Return (x, y) of the center of cell containing provided text 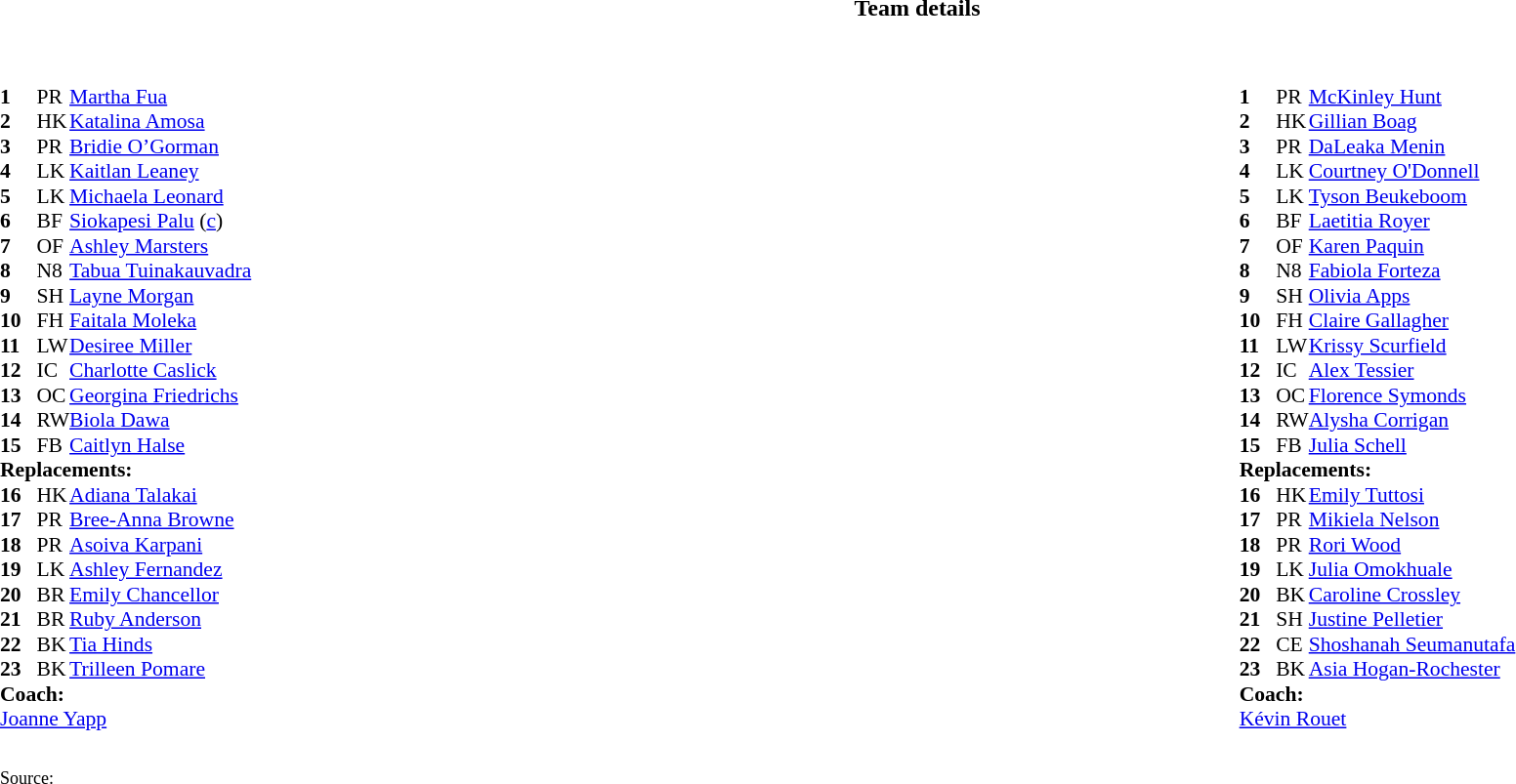
Charlotte Caslick (160, 370)
Laetitia Royer (1412, 222)
Krissy Scurfield (1412, 346)
Faitala Moleka (160, 321)
Olivia Apps (1412, 296)
Layne Morgan (160, 296)
Tyson Beukeboom (1412, 196)
Ashley Fernandez (160, 569)
Emily Chancellor (160, 595)
Alysha Corrigan (1412, 421)
Joanne Yapp (125, 720)
Julia Schell (1412, 445)
Tia Hinds (160, 644)
Florence Symonds (1412, 395)
Biola Dawa (160, 421)
Martha Fua (160, 97)
Emily Tuttosi (1412, 495)
Bree-Anna Browne (160, 520)
Katalina Amosa (160, 122)
Trilleen Pomare (160, 669)
Caitlyn Halse (160, 445)
Justine Pelletier (1412, 620)
Kaitlan Leaney (160, 171)
Rori Wood (1412, 545)
McKinley Hunt (1412, 97)
Mikiela Nelson (1412, 520)
Michaela Leonard (160, 196)
Adiana Talakai (160, 495)
CE (1292, 644)
Georgina Friedrichs (160, 395)
Ashley Marsters (160, 246)
DaLeaka Menin (1412, 146)
Siokapesi Palu (c) (160, 222)
Karen Paquin (1412, 246)
Desiree Miller (160, 346)
Asia Hogan-Rochester (1412, 669)
Tabua Tuinakauvadra (160, 270)
Courtney O'Donnell (1412, 171)
Alex Tessier (1412, 370)
Kévin Rouet (1377, 720)
Claire Gallagher (1412, 321)
Fabiola Forteza (1412, 270)
Shoshanah Seumanutafa (1412, 644)
Gillian Boag (1412, 122)
Bridie O’Gorman (160, 146)
Caroline Crossley (1412, 595)
Ruby Anderson (160, 620)
Asoiva Karpani (160, 545)
Julia Omokhuale (1412, 569)
